Detect which cell encompasses the target text, then output its [x, y] center coordinate. 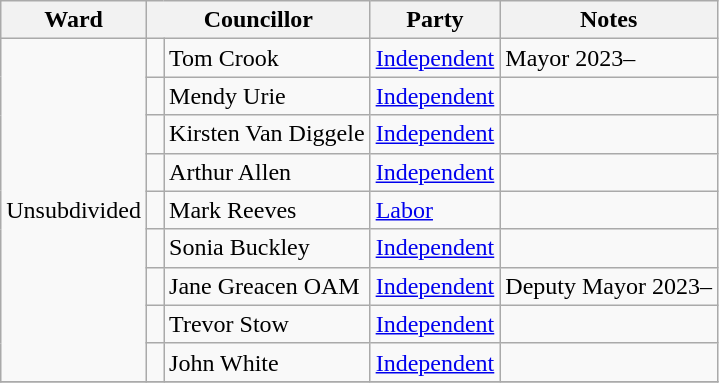
Labor [435, 210]
Trevor Stow [268, 324]
Arthur Allen [268, 172]
Kirsten Van Diggele [268, 134]
Party [435, 20]
Mendy Urie [268, 96]
Mayor 2023– [609, 58]
John White [268, 362]
Deputy Mayor 2023– [609, 286]
Unsubdivided [74, 210]
Councillor [258, 20]
Ward [74, 20]
Jane Greacen OAM [268, 286]
Sonia Buckley [268, 248]
Mark Reeves [268, 210]
Tom Crook [268, 58]
Notes [609, 20]
